Provide the (X, Y) coordinate of the cell's center where the given text is located.  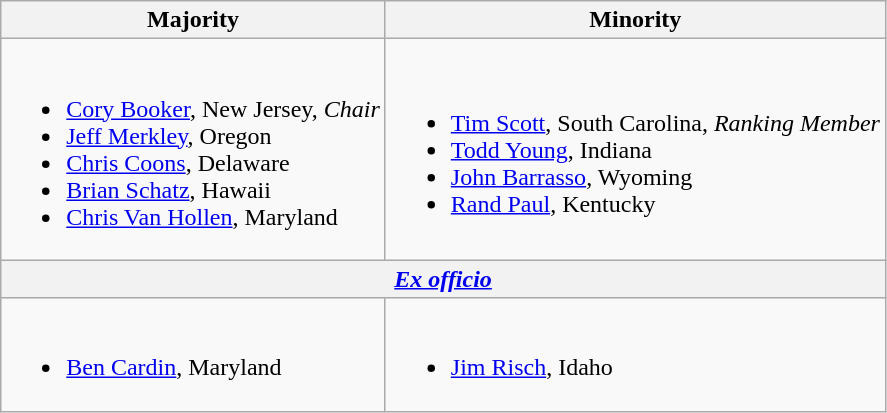
Ben Cardin, Maryland (194, 354)
Majority (194, 20)
Tim Scott, South Carolina, Ranking MemberTodd Young, IndianaJohn Barrasso, WyomingRand Paul, Kentucky (635, 150)
Cory Booker, New Jersey, ChairJeff Merkley, OregonChris Coons, DelawareBrian Schatz, HawaiiChris Van Hollen, Maryland (194, 150)
Ex officio (444, 279)
Minority (635, 20)
Jim Risch, Idaho (635, 354)
